Identify which cell holds the provided text, then report its (x, y) central coordinate. 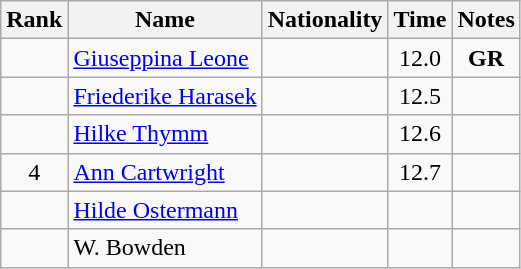
Hilke Thymm (165, 134)
4 (34, 172)
Friederike Harasek (165, 96)
12.0 (420, 58)
12.7 (420, 172)
W. Bowden (165, 248)
Ann Cartwright (165, 172)
Giuseppina Leone (165, 58)
Hilde Ostermann (165, 210)
Time (420, 20)
Name (165, 20)
Rank (34, 20)
Notes (486, 20)
GR (486, 58)
Nationality (325, 20)
12.6 (420, 134)
12.5 (420, 96)
